Find where the given text appears and provide that cell's center as (x, y) coordinate. 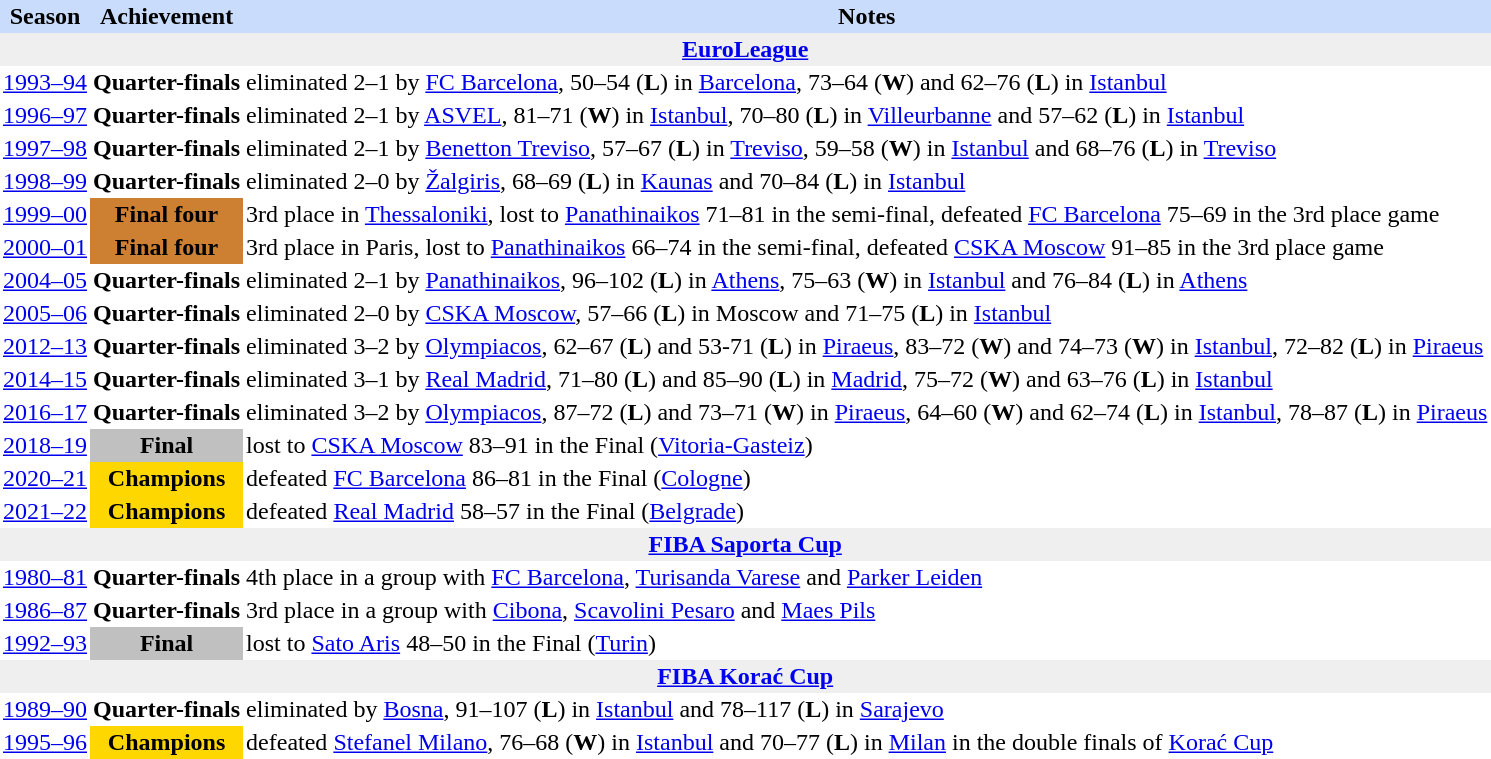
FIBA Saporta Cup (745, 544)
eliminated 2–0 by Žalgiris, 68–69 (L) in Kaunas and 70–84 (L) in Istanbul (866, 182)
1986–87 (45, 610)
2016–17 (45, 412)
eliminated by Bosna, 91–107 (L) in Istanbul and 78–117 (L) in Sarajevo (866, 710)
lost to Sato Aris 48–50 in the Final (Turin) (866, 644)
1997–98 (45, 148)
1993–94 (45, 82)
2005–06 (45, 314)
3rd place in a group with Cibona, Scavolini Pesaro and Maes Pils (866, 610)
lost to CSKA Moscow 83–91 in the Final (Vitoria-Gasteiz) (866, 446)
eliminated 3–2 by Olympiacos, 87–72 (L) and 73–71 (W) in Piraeus, 64–60 (W) and 62–74 (L) in Istanbul, 78–87 (L) in Piraeus (866, 412)
eliminated 3–1 by Real Madrid, 71–80 (L) and 85–90 (L) in Madrid, 75–72 (W) and 63–76 (L) in Istanbul (866, 380)
EuroLeague (745, 50)
1989–90 (45, 710)
defeated Real Madrid 58–57 in the Final (Belgrade) (866, 512)
3rd place in Paris, lost to Panathinaikos 66–74 in the semi-final, defeated CSKA Moscow 91–85 in the 3rd place game (866, 248)
2021–22 (45, 512)
3rd place in Thessaloniki, lost to Panathinaikos 71–81 in the semi-final, defeated FC Barcelona 75–69 in the 3rd place game (866, 214)
FIBA Korać Cup (745, 676)
2004–05 (45, 280)
2020–21 (45, 478)
1995–96 (45, 742)
1996–97 (45, 116)
eliminated 3–2 by Olympiacos, 62–67 (L) and 53-71 (L) in Piraeus, 83–72 (W) and 74–73 (W) in Istanbul, 72–82 (L) in Piraeus (866, 346)
1999–00 (45, 214)
defeated FC Barcelona 86–81 in the Final (Cologne) (866, 478)
2000–01 (45, 248)
eliminated 2–1 by Benetton Treviso, 57–67 (L) in Treviso, 59–58 (W) in Istanbul and 68–76 (L) in Treviso (866, 148)
Achievement (166, 16)
1992–93 (45, 644)
1998–99 (45, 182)
Season (45, 16)
eliminated 2–1 by Panathinaikos, 96–102 (L) in Athens, 75–63 (W) in Istanbul and 76–84 (L) in Athens (866, 280)
2012–13 (45, 346)
eliminated 2–1 by FC Barcelona, 50–54 (L) in Barcelona, 73–64 (W) and 62–76 (L) in Istanbul (866, 82)
2014–15 (45, 380)
eliminated 2–1 by ASVEL, 81–71 (W) in Istanbul, 70–80 (L) in Villeurbanne and 57–62 (L) in Istanbul (866, 116)
Notes (866, 16)
defeated Stefanel Milano, 76–68 (W) in Istanbul and 70–77 (L) in Milan in the double finals of Korać Cup (866, 742)
2018–19 (45, 446)
eliminated 2–0 by CSKA Moscow, 57–66 (L) in Moscow and 71–75 (L) in Istanbul (866, 314)
1980–81 (45, 578)
4th place in a group with FC Barcelona, Turisanda Varese and Parker Leiden (866, 578)
